Capture the cell that displays the provided text and extract its [x, y] central coordinate. 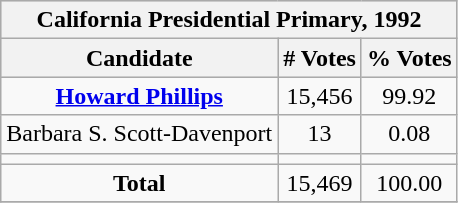
100.00 [409, 183]
Barbara S. Scott-Davenport [140, 134]
% Votes [409, 58]
15,469 [320, 183]
13 [320, 134]
15,456 [320, 96]
# Votes [320, 58]
Candidate [140, 58]
California Presidential Primary, 1992 [229, 20]
0.08 [409, 134]
Howard Phillips [140, 96]
Total [140, 183]
99.92 [409, 96]
